From the cell containing the given text, extract its center point as (x, y) coordinate. 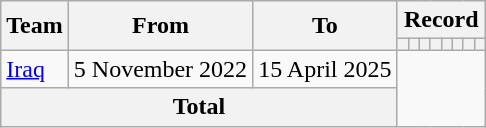
5 November 2022 (160, 69)
Record (441, 20)
Total (199, 107)
15 April 2025 (325, 69)
Iraq (35, 69)
Team (35, 26)
From (160, 26)
To (325, 26)
